Output the (X, Y) coordinate of the center of the cell containing the given text.  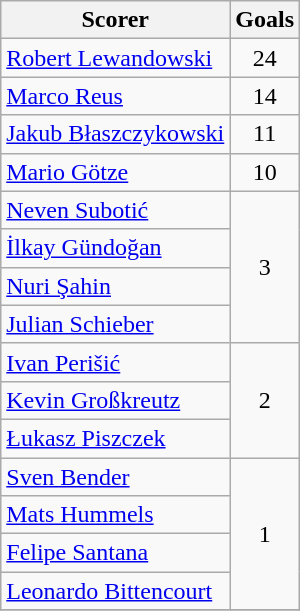
Goals (265, 20)
Łukasz Piszczek (116, 438)
10 (265, 172)
Sven Bender (116, 477)
Robert Lewandowski (116, 58)
Jakub Błaszczykowski (116, 134)
Kevin Großkreutz (116, 400)
24 (265, 58)
Mario Götze (116, 172)
11 (265, 134)
1 (265, 534)
Neven Subotić (116, 210)
Mats Hummels (116, 515)
Marco Reus (116, 96)
Julian Schieber (116, 324)
Scorer (116, 20)
Ivan Perišić (116, 362)
Nuri Şahin (116, 286)
Leonardo Bittencourt (116, 591)
Felipe Santana (116, 553)
14 (265, 96)
2 (265, 400)
İlkay Gündoğan (116, 248)
3 (265, 267)
